Locate the cell with the specified text and output its [X, Y] center coordinate. 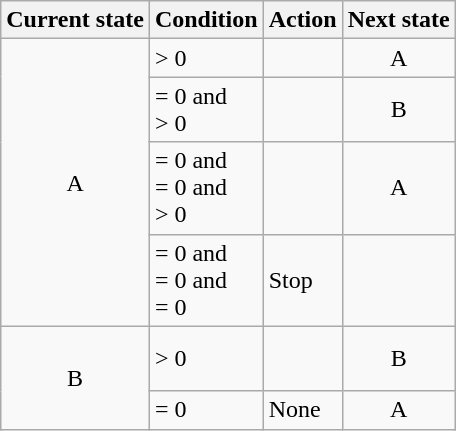
None [302, 410]
= 0 and = 0 and > 0 [206, 188]
Action [302, 20]
= 0 and > 0 [206, 110]
= 0 [206, 410]
Current state [76, 20]
= 0 and = 0 and = 0 [206, 280]
Next state [398, 20]
Stop [302, 280]
Condition [206, 20]
